Detect which cell encompasses the target text, then output its (x, y) center coordinate. 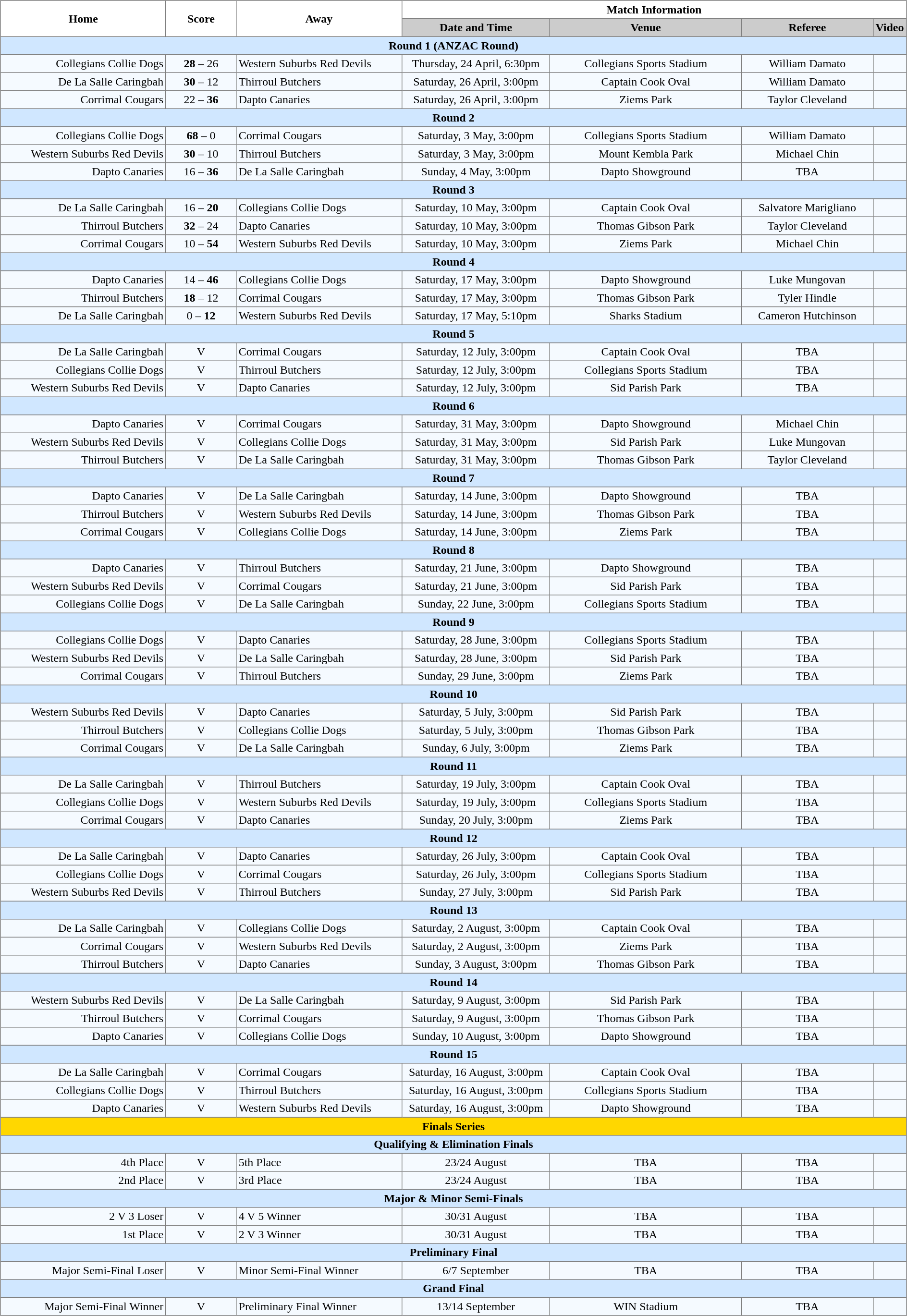
Score (201, 18)
28 – 26 (201, 64)
30 – 12 (201, 82)
2nd Place (83, 1181)
Round 1 (ANZAC Round) (453, 46)
Minor Semi-Final Winner (319, 1270)
Sunday, 20 July, 3:00pm (476, 820)
Preliminary Final (453, 1253)
2 V 3 Winner (319, 1234)
Sunday, 3 August, 3:00pm (476, 964)
Round 3 (453, 190)
2 V 3 Loser (83, 1217)
WIN Stadium (646, 1306)
Preliminary Final Winner (319, 1306)
14 – 46 (201, 280)
16 – 36 (201, 172)
Tyler Hindle (808, 298)
Away (319, 18)
Thursday, 24 April, 6:30pm (476, 64)
Finals Series (453, 1126)
4th Place (83, 1162)
16 – 20 (201, 208)
Sunday, 27 July, 3:00pm (476, 892)
6/7 September (476, 1270)
22 – 36 (201, 100)
Referee (808, 28)
5th Place (319, 1162)
Round 5 (453, 334)
1st Place (83, 1234)
68 – 0 (201, 136)
Round 14 (453, 982)
Venue (646, 28)
32 – 24 (201, 226)
Major Semi-Final Loser (83, 1270)
Major Semi-Final Winner (83, 1306)
Video (890, 28)
Sunday, 4 May, 3:00pm (476, 172)
Home (83, 18)
4 V 5 Winner (319, 1217)
0 – 12 (201, 316)
Round 11 (453, 766)
Sunday, 22 June, 3:00pm (476, 604)
Salvatore Marigliano (808, 208)
Sunday, 6 July, 3:00pm (476, 748)
30 – 10 (201, 154)
Sunday, 10 August, 3:00pm (476, 1036)
10 – 54 (201, 244)
Sharks Stadium (646, 316)
Round 9 (453, 622)
Date and Time (476, 28)
Round 7 (453, 478)
Round 6 (453, 406)
Round 15 (453, 1054)
Qualifying & Elimination Finals (453, 1145)
Round 10 (453, 694)
Match Information (654, 10)
Saturday, 17 May, 5:10pm (476, 316)
Round 13 (453, 910)
Round 4 (453, 262)
Round 8 (453, 550)
Grand Final (453, 1289)
Round 12 (453, 838)
Round 2 (453, 118)
3rd Place (319, 1181)
Major & Minor Semi-Finals (453, 1198)
Cameron Hutchinson (808, 316)
Sunday, 29 June, 3:00pm (476, 676)
13/14 September (476, 1306)
Mount Kembla Park (646, 154)
18 – 12 (201, 298)
